Return (X, Y) of the center of cell containing provided text 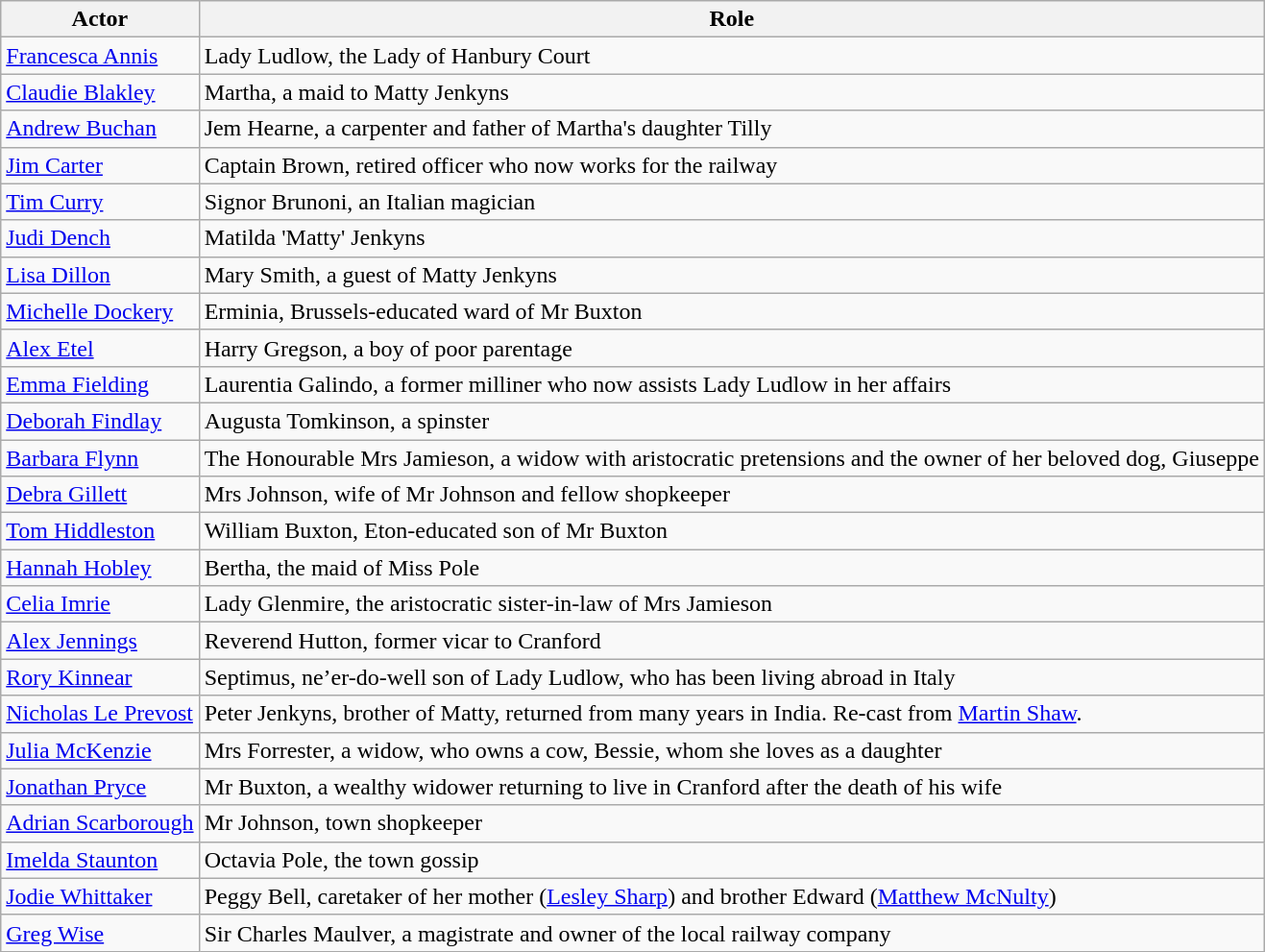
Nicholas Le Prevost (100, 714)
Erminia, Brussels-educated ward of Mr Buxton (732, 311)
Octavia Pole, the town gossip (732, 860)
Judi Dench (100, 238)
Reverend Hutton, former vicar to Cranford (732, 641)
Adrian Scarborough (100, 823)
Septimus, ne’er-do-well son of Lady Ludlow, who has been living abroad in Italy (732, 677)
Harry Gregson, a boy of poor parentage (732, 348)
Francesca Annis (100, 56)
Sir Charles Maulver, a magistrate and owner of the local railway company (732, 933)
Captain Brown, retired officer who now works for the railway (732, 165)
Alex Etel (100, 348)
Debra Gillett (100, 495)
Celia Imrie (100, 604)
Mr Buxton, a wealthy widower returning to live in Cranford after the death of his wife (732, 787)
Jodie Whittaker (100, 896)
Hannah Hobley (100, 568)
Jonathan Pryce (100, 787)
Laurentia Galindo, a former milliner who now assists Lady Ludlow in her affairs (732, 384)
Mrs Forrester, a widow, who owns a cow, Bessie, whom she loves as a daughter (732, 750)
Andrew Buchan (100, 129)
Bertha, the maid of Miss Pole (732, 568)
Tim Curry (100, 202)
Deborah Findlay (100, 421)
Mrs Johnson, wife of Mr Johnson and fellow shopkeeper (732, 495)
Role (732, 19)
Claudie Blakley (100, 92)
Barbara Flynn (100, 458)
Signor Brunoni, an Italian magician (732, 202)
Jim Carter (100, 165)
Mary Smith, a guest of Matty Jenkyns (732, 275)
Tom Hiddleston (100, 531)
Emma Fielding (100, 384)
Michelle Dockery (100, 311)
Peggy Bell, caretaker of her mother (Lesley Sharp) and brother Edward (Matthew McNulty) (732, 896)
William Buxton, Eton-educated son of Mr Buxton (732, 531)
Lisa Dillon (100, 275)
The Honourable Mrs Jamieson, a widow with aristocratic pretensions and the owner of her beloved dog, Giuseppe (732, 458)
Julia McKenzie (100, 750)
Alex Jennings (100, 641)
Lady Ludlow, the Lady of Hanbury Court (732, 56)
Martha, a maid to Matty Jenkyns (732, 92)
Actor (100, 19)
Mr Johnson, town shopkeeper (732, 823)
Peter Jenkyns, brother of Matty, returned from many years in India. Re-cast from Martin Shaw. (732, 714)
Greg Wise (100, 933)
Rory Kinnear (100, 677)
Jem Hearne, a carpenter and father of Martha's daughter Tilly (732, 129)
Imelda Staunton (100, 860)
Augusta Tomkinson, a spinster (732, 421)
Matilda 'Matty' Jenkyns (732, 238)
Lady Glenmire, the aristocratic sister-in-law of Mrs Jamieson (732, 604)
